Return [X, Y] of the center of cell containing provided text 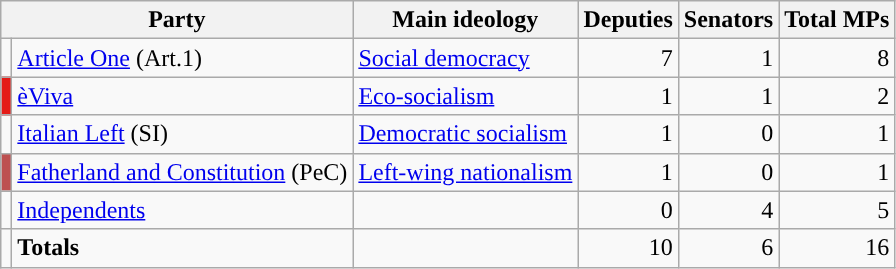
Independents [182, 210]
10 [628, 248]
Italian Left (SI) [182, 134]
Social democracy [466, 58]
Totals [182, 248]
Democratic socialism [466, 134]
Senators [728, 20]
Party [177, 20]
Fatherland and Constitution (PeC) [182, 172]
Left-wing nationalism [466, 172]
Total MPs [837, 20]
5 [837, 210]
2 [837, 96]
Main ideology [466, 20]
16 [837, 248]
4 [728, 210]
8 [837, 58]
7 [628, 58]
Eco-socialism [466, 96]
èViva [182, 96]
Deputies [628, 20]
6 [728, 248]
Article One (Art.1) [182, 58]
